Determine the (x, y) coordinate at the center of the cell enclosing the given text.  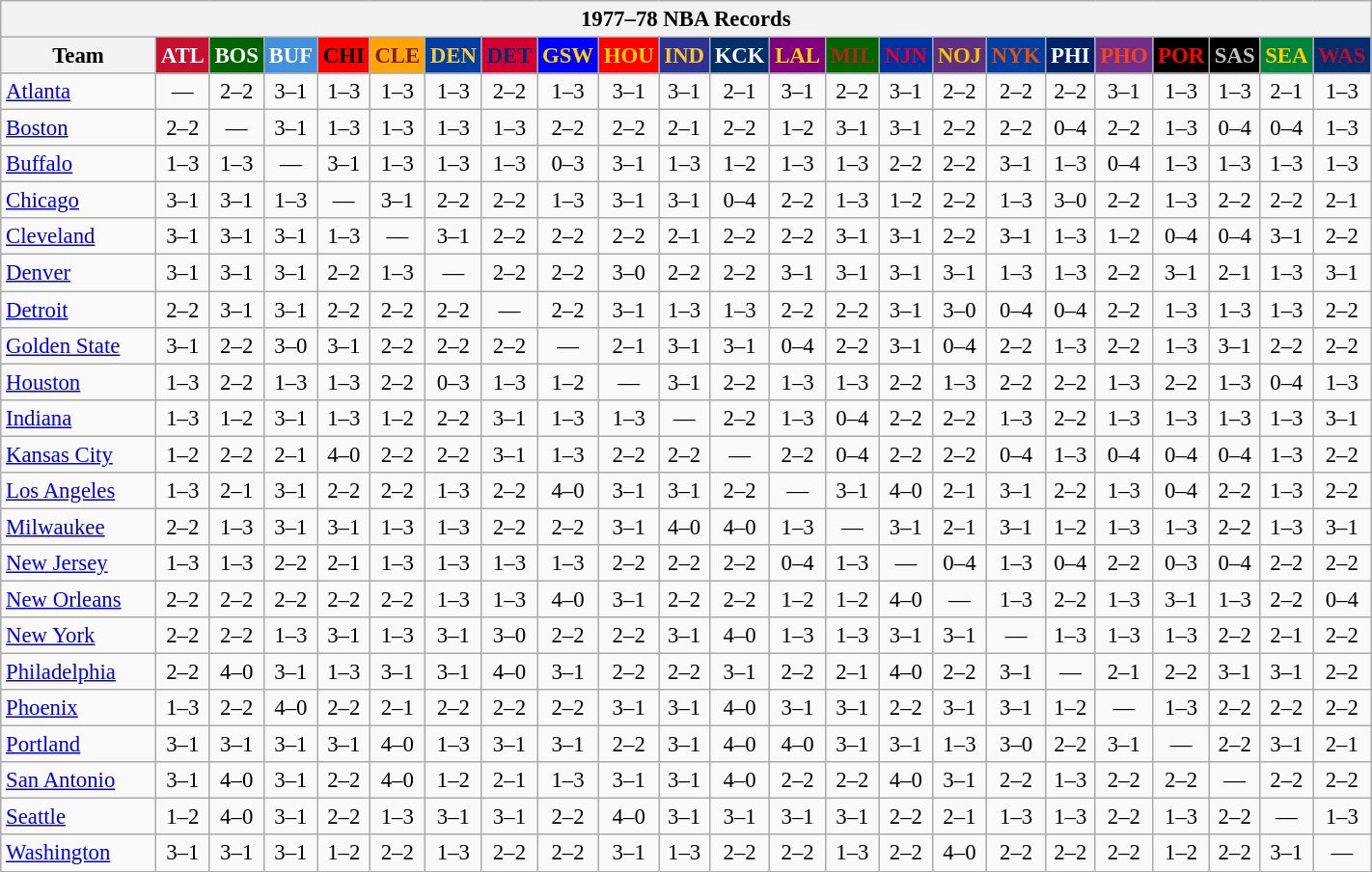
Kansas City (79, 454)
San Antonio (79, 780)
MIL (852, 56)
Indiana (79, 418)
KCK (739, 56)
New Jersey (79, 563)
DEN (453, 56)
CLE (398, 56)
NJN (905, 56)
BOS (236, 56)
Team (79, 56)
BUF (290, 56)
New Orleans (79, 599)
Boston (79, 128)
NOJ (959, 56)
SEA (1287, 56)
Seattle (79, 817)
ATL (182, 56)
Denver (79, 273)
PHI (1071, 56)
New York (79, 636)
Cleveland (79, 236)
Phoenix (79, 708)
NYK (1017, 56)
PHO (1124, 56)
Milwaukee (79, 527)
Detroit (79, 310)
CHI (343, 56)
Portland (79, 745)
Los Angeles (79, 491)
1977–78 NBA Records (686, 19)
Atlanta (79, 92)
SAS (1234, 56)
IND (684, 56)
HOU (629, 56)
Houston (79, 382)
POR (1181, 56)
Washington (79, 854)
Golden State (79, 345)
Buffalo (79, 164)
LAL (797, 56)
WAS (1342, 56)
Chicago (79, 201)
DET (509, 56)
Philadelphia (79, 672)
GSW (568, 56)
